Determine the (X, Y) coordinate at the center of the cell enclosing the given text.  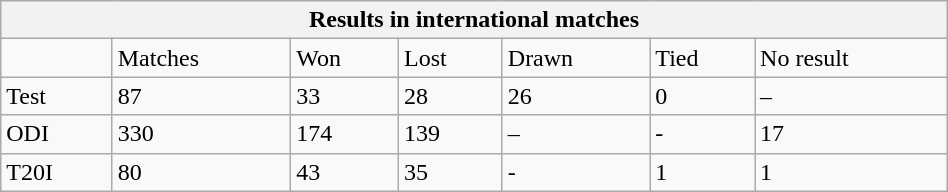
Results in international matches (474, 20)
Tied (702, 58)
No result (852, 58)
87 (201, 96)
33 (345, 96)
Won (345, 58)
T20I (56, 172)
26 (576, 96)
Lost (450, 58)
Drawn (576, 58)
17 (852, 134)
139 (450, 134)
35 (450, 172)
174 (345, 134)
28 (450, 96)
43 (345, 172)
80 (201, 172)
330 (201, 134)
Test (56, 96)
ODI (56, 134)
0 (702, 96)
Matches (201, 58)
